Identify which cell holds the provided text, then report its (x, y) central coordinate. 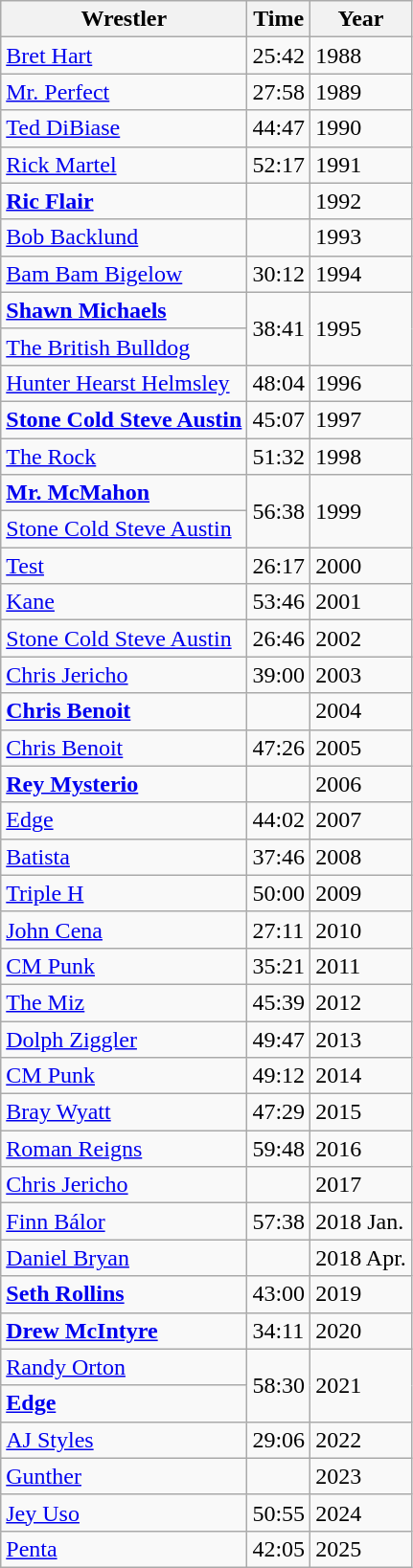
26:46 (279, 638)
53:46 (279, 602)
2016 (361, 1149)
45:39 (279, 1002)
49:47 (279, 1039)
John Cena (125, 930)
35:21 (279, 966)
1996 (361, 383)
1991 (361, 165)
Time (279, 19)
Mr. McMahon (125, 493)
Wrestler (125, 19)
58:30 (279, 1385)
Test (125, 566)
2000 (361, 566)
1990 (361, 128)
2006 (361, 784)
56:38 (279, 511)
Kane (125, 602)
34:11 (279, 1331)
2008 (361, 857)
Bam Bam Bigelow (125, 274)
Drew McIntyre (125, 1331)
47:29 (279, 1112)
Bray Wyatt (125, 1112)
Ted DiBiase (125, 128)
44:02 (279, 820)
2020 (361, 1331)
Penta (125, 1549)
Randy Orton (125, 1367)
2004 (361, 711)
Bob Backlund (125, 237)
1994 (361, 274)
48:04 (279, 383)
1997 (361, 419)
2021 (361, 1385)
Seth Rollins (125, 1294)
Year (361, 19)
The British Bulldog (125, 347)
1993 (361, 237)
43:00 (279, 1294)
2005 (361, 748)
26:17 (279, 566)
2010 (361, 930)
29:06 (279, 1440)
27:58 (279, 92)
2015 (361, 1112)
The Rock (125, 457)
2022 (361, 1440)
30:12 (279, 274)
2025 (361, 1549)
AJ Styles (125, 1440)
Batista (125, 857)
42:05 (279, 1549)
1992 (361, 201)
Daniel Bryan (125, 1258)
Finn Bálor (125, 1221)
2023 (361, 1476)
Hunter Hearst Helmsley (125, 383)
Triple H (125, 893)
1995 (361, 328)
1999 (361, 511)
Jey Uso (125, 1512)
Roman Reigns (125, 1149)
38:41 (279, 328)
2014 (361, 1076)
1988 (361, 56)
52:17 (279, 165)
44:47 (279, 128)
2003 (361, 675)
57:38 (279, 1221)
45:07 (279, 419)
2007 (361, 820)
1989 (361, 92)
59:48 (279, 1149)
39:00 (279, 675)
Shawn Michaels (125, 310)
2013 (361, 1039)
50:00 (279, 893)
2018 Apr. (361, 1258)
50:55 (279, 1512)
25:42 (279, 56)
2017 (361, 1185)
2024 (361, 1512)
2012 (361, 1002)
2019 (361, 1294)
Ric Flair (125, 201)
37:46 (279, 857)
2011 (361, 966)
2009 (361, 893)
2018 Jan. (361, 1221)
The Miz (125, 1002)
2001 (361, 602)
Bret Hart (125, 56)
Rey Mysterio (125, 784)
27:11 (279, 930)
Rick Martel (125, 165)
49:12 (279, 1076)
Dolph Ziggler (125, 1039)
51:32 (279, 457)
47:26 (279, 748)
Gunther (125, 1476)
Mr. Perfect (125, 92)
2002 (361, 638)
1998 (361, 457)
